Return the [X, Y] coordinate for the center point of the cell that contains the specified text.  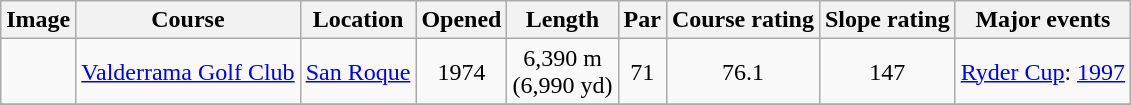
Image [38, 20]
Valderrama Golf Club [188, 72]
6,390 m (6,990 yd) [562, 72]
San Roque [358, 72]
Major events [1042, 20]
Location [358, 20]
Ryder Cup: 1997 [1042, 72]
76.1 [742, 72]
Opened [462, 20]
71 [642, 72]
Course [188, 20]
1974 [462, 72]
147 [887, 72]
Par [642, 20]
Slope rating [887, 20]
Length [562, 20]
Course rating [742, 20]
